Locate the cell with the specified text and output its (x, y) center coordinate. 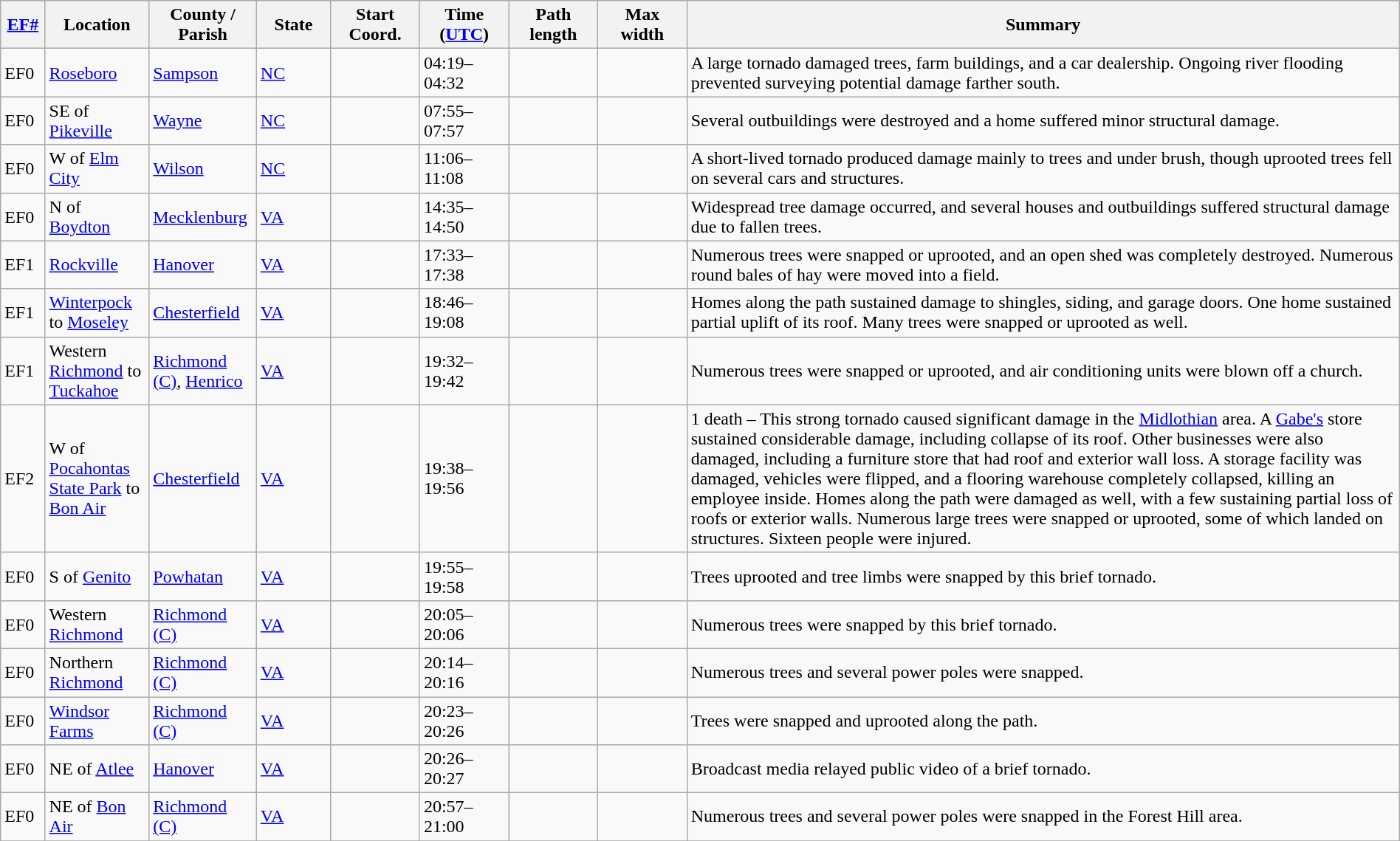
Roseboro (97, 72)
Numerous trees and several power poles were snapped. (1043, 672)
Wayne (203, 121)
20:05–20:06 (464, 625)
Summary (1043, 25)
A short-lived tornado produced damage mainly to trees and under brush, though uprooted trees fell on several cars and structures. (1043, 168)
State (293, 25)
EF# (23, 25)
Max width (642, 25)
A large tornado damaged trees, farm buildings, and a car dealership. Ongoing river flooding prevented surveying potential damage farther south. (1043, 72)
Path length (554, 25)
20:57–21:00 (464, 817)
Western Richmond to Tuckahoe (97, 371)
Start Coord. (375, 25)
N of Boydton (97, 217)
Mecklenburg (203, 217)
Wilson (203, 168)
14:35–14:50 (464, 217)
19:32–19:42 (464, 371)
Winterpock to Moseley (97, 313)
NE of Atlee (97, 769)
Powhatan (203, 576)
Trees uprooted and tree limbs were snapped by this brief tornado. (1043, 576)
Trees were snapped and uprooted along the path. (1043, 721)
Numerous trees were snapped by this brief tornado. (1043, 625)
County / Parish (203, 25)
20:23–20:26 (464, 721)
Richmond (C), Henrico (203, 371)
Numerous trees were snapped or uprooted, and an open shed was completely destroyed. Numerous round bales of hay were moved into a field. (1043, 264)
19:55–19:58 (464, 576)
Widespread tree damage occurred, and several houses and outbuildings suffered structural damage due to fallen trees. (1043, 217)
Rockville (97, 264)
Western Richmond (97, 625)
Numerous trees were snapped or uprooted, and air conditioning units were blown off a church. (1043, 371)
Broadcast media relayed public video of a brief tornado. (1043, 769)
Numerous trees and several power poles were snapped in the Forest Hill area. (1043, 817)
EF2 (23, 478)
Location (97, 25)
07:55–07:57 (464, 121)
Windsor Farms (97, 721)
04:19–04:32 (464, 72)
Northern Richmond (97, 672)
19:38–19:56 (464, 478)
S of Genito (97, 576)
NE of Bon Air (97, 817)
20:14–20:16 (464, 672)
SE of Pikeville (97, 121)
20:26–20:27 (464, 769)
18:46–19:08 (464, 313)
W of Elm City (97, 168)
Several outbuildings were destroyed and a home suffered minor structural damage. (1043, 121)
Time (UTC) (464, 25)
W of Pocahontas State Park to Bon Air (97, 478)
Sampson (203, 72)
17:33–17:38 (464, 264)
11:06–11:08 (464, 168)
